Detect which cell encompasses the target text, then output its [X, Y] center coordinate. 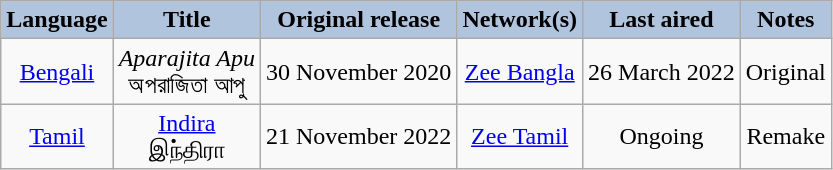
26 March 2022 [662, 72]
Aparajita Apu অপরাজিতা আপু [186, 72]
Language [57, 20]
Remake [786, 136]
Original release [358, 20]
Network(s) [520, 20]
Title [186, 20]
Notes [786, 20]
Last aired [662, 20]
Bengali [57, 72]
Indira இந்திரா [186, 136]
Original [786, 72]
30 November 2020 [358, 72]
Ongoing [662, 136]
Zee Bangla [520, 72]
21 November 2022 [358, 136]
Tamil [57, 136]
Zee Tamil [520, 136]
